Find where the given text appears and provide that cell's center as [x, y] coordinate. 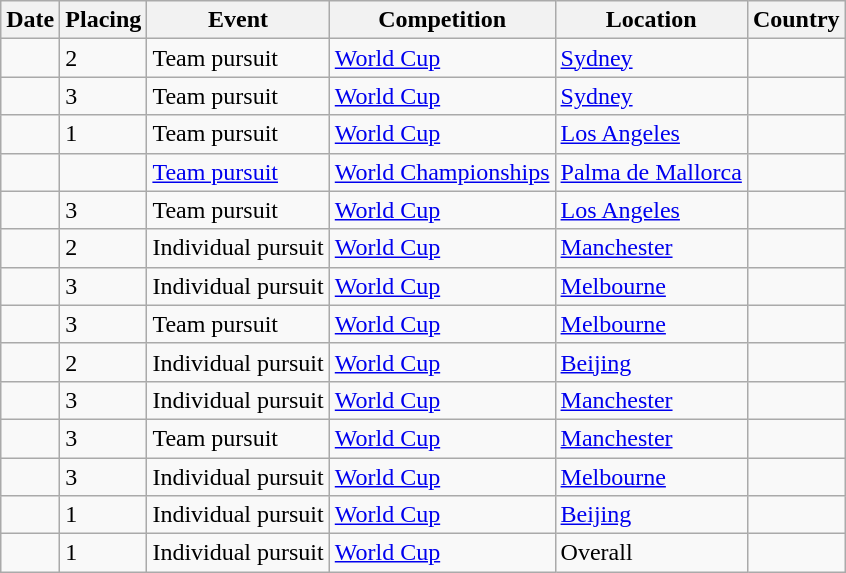
Palma de Mallorca [651, 172]
Competition [442, 20]
Location [651, 20]
Placing [104, 20]
Event [238, 20]
Date [30, 20]
Country [796, 20]
Overall [651, 553]
World Championships [442, 172]
